Search for the cell housing the specified text and yield its (X, Y) center coordinate. 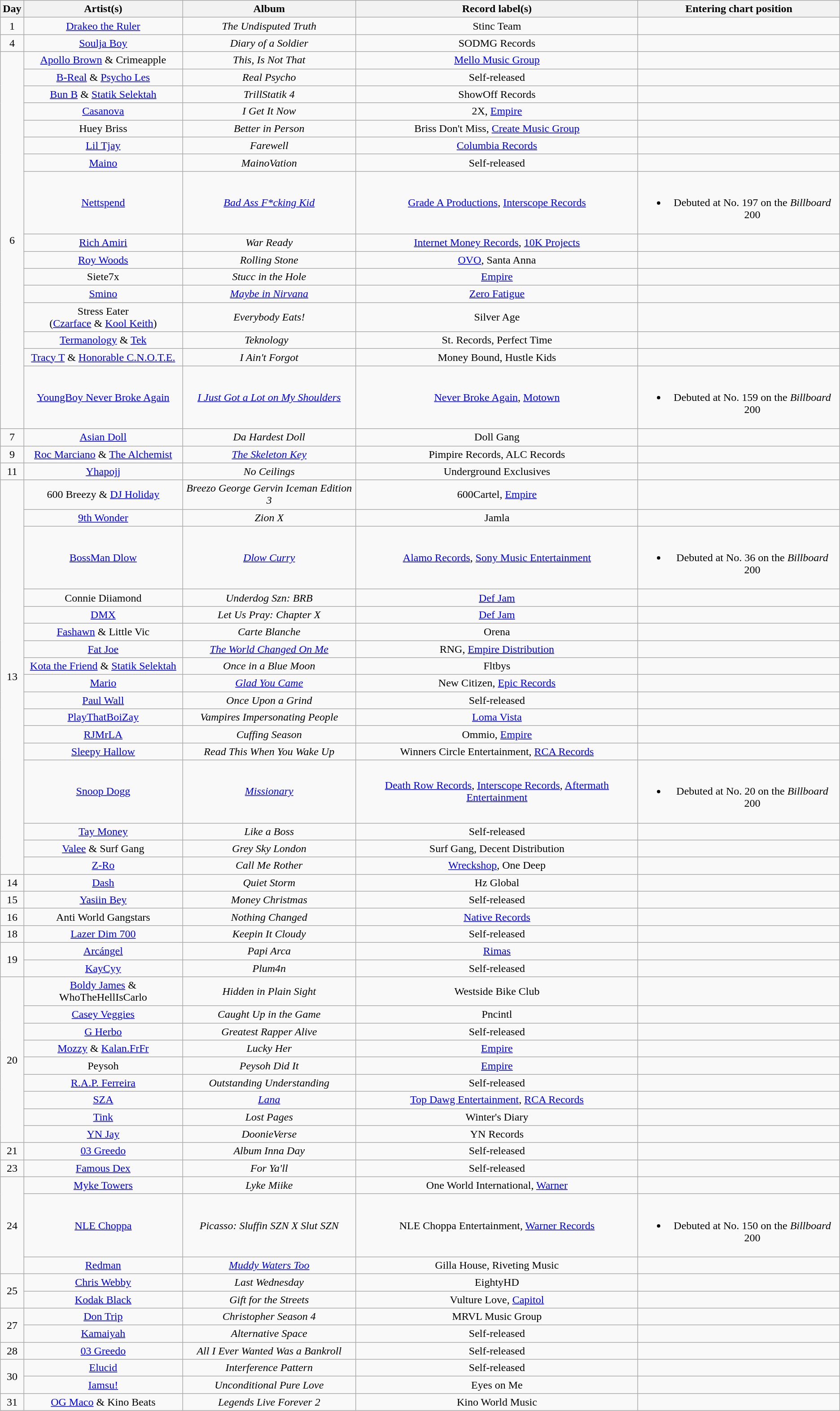
Bad Ass F*cking Kid (269, 202)
War Ready (269, 242)
Real Psycho (269, 77)
Internet Money Records, 10K Projects (497, 242)
PlayThatBoiZay (103, 717)
Redman (103, 1265)
Don Trip (103, 1317)
2X, Empire (497, 111)
Rich Amiri (103, 242)
Once Upon a Grind (269, 700)
Fat Joe (103, 649)
Maino (103, 163)
Carte Blanche (269, 632)
Breezo George Gervin Iceman Edition 3 (269, 495)
Paul Wall (103, 700)
Money Christmas (269, 900)
Missionary (269, 791)
25 (12, 1291)
Termanology & Tek (103, 340)
BossMan Dlow (103, 558)
Z-Ro (103, 866)
R.A.P. Ferreira (103, 1083)
YN Records (497, 1134)
14 (12, 883)
Interference Pattern (269, 1368)
Arcángel (103, 951)
Papi Arca (269, 951)
23 (12, 1168)
20 (12, 1060)
Picasso: Sluffin SZN X Slut SZN (269, 1225)
18 (12, 934)
Quiet Storm (269, 883)
Stucc in the Hole (269, 277)
Glad You Came (269, 683)
4 (12, 43)
Apollo Brown & Crimeapple (103, 60)
Outstanding Understanding (269, 1083)
Westside Bike Club (497, 991)
Casey Veggies (103, 1015)
Top Dawg Entertainment, RCA Records (497, 1100)
Record label(s) (497, 9)
Chris Webby (103, 1282)
Maybe in Nirvana (269, 294)
Elucid (103, 1368)
Everybody Eats! (269, 317)
Snoop Dogg (103, 791)
28 (12, 1351)
Drakeo the Ruler (103, 26)
Entering chart position (739, 9)
Anti World Gangstars (103, 917)
Nothing Changed (269, 917)
24 (12, 1225)
Sleepy Hallow (103, 752)
Like a Boss (269, 831)
Mario (103, 683)
Debuted at No. 36 on the Billboard 200 (739, 558)
Bun B & Statik Selektah (103, 94)
Asian Doll (103, 437)
Tracy T & Honorable C.N.O.T.E. (103, 357)
Kodak Black (103, 1300)
Stinc Team (497, 26)
6 (12, 240)
OG Maco & Kino Beats (103, 1402)
Death Row Records, Interscope Records, Aftermath Entertainment (497, 791)
Kino World Music (497, 1402)
21 (12, 1151)
Unconditional Pure Love (269, 1385)
Day (12, 9)
Album Inna Day (269, 1151)
Lost Pages (269, 1117)
Gift for the Streets (269, 1300)
Winners Circle Entertainment, RCA Records (497, 752)
Boldy James & WhoTheHellIsCarlo (103, 991)
One World International, Warner (497, 1185)
15 (12, 900)
DMX (103, 615)
Jamla (497, 518)
YoungBoy Never Broke Again (103, 397)
Muddy Waters Too (269, 1265)
Loma Vista (497, 717)
Dash (103, 883)
Tay Money (103, 831)
Huey Briss (103, 128)
600 Breezy & DJ Holiday (103, 495)
Valee & Surf Gang (103, 848)
Vampires Impersonating People (269, 717)
MainoVation (269, 163)
St. Records, Perfect Time (497, 340)
Plum4n (269, 968)
Keepin It Cloudy (269, 934)
Da Hardest Doll (269, 437)
Connie Diiamond (103, 598)
Myke Towers (103, 1185)
Debuted at No. 20 on the Billboard 200 (739, 791)
7 (12, 437)
B-Real & Psycho Les (103, 77)
Rolling Stone (269, 260)
The World Changed On Me (269, 649)
Kamaiyah (103, 1334)
YN Jay (103, 1134)
Roy Woods (103, 260)
SZA (103, 1100)
Columbia Records (497, 145)
Wreckshop, One Deep (497, 866)
This, Is Not That (269, 60)
Stress Eater (Czarface & Kool Keith) (103, 317)
Fltbys (497, 666)
Christopher Season 4 (269, 1317)
Alternative Space (269, 1334)
Rimas (497, 951)
Lil Tjay (103, 145)
Caught Up in the Game (269, 1015)
Call Me Rother (269, 866)
EightyHD (497, 1282)
Cuffing Season (269, 734)
Yhapojj (103, 471)
Peysoh (103, 1066)
Pncintl (497, 1015)
Briss Don't Miss, Create Music Group (497, 128)
DoonieVerse (269, 1134)
Money Bound, Hustle Kids (497, 357)
Pimpire Records, ALC Records (497, 454)
Native Records (497, 917)
G Herbo (103, 1032)
Lucky Her (269, 1049)
I Get It Now (269, 111)
Fashawn & Little Vic (103, 632)
Tink (103, 1117)
Doll Gang (497, 437)
NLE Choppa (103, 1225)
Once in a Blue Moon (269, 666)
Iamsu! (103, 1385)
Siete7x (103, 277)
Casanova (103, 111)
Soulja Boy (103, 43)
Surf Gang, Decent Distribution (497, 848)
Last Wednesday (269, 1282)
Legends Live Forever 2 (269, 1402)
Debuted at No. 159 on the Billboard 200 (739, 397)
Underdog Szn: BRB (269, 598)
ShowOff Records (497, 94)
27 (12, 1325)
Ommio, Empire (497, 734)
Nettspend (103, 202)
31 (12, 1402)
30 (12, 1376)
Dlow Curry (269, 558)
I Just Got a Lot on My Shoulders (269, 397)
Artist(s) (103, 9)
9th Wonder (103, 518)
Never Broke Again, Motown (497, 397)
Winter's Diary (497, 1117)
Greatest Rapper Alive (269, 1032)
Famous Dex (103, 1168)
All I Ever Wanted Was a Bankroll (269, 1351)
Lazer Dim 700 (103, 934)
Alamo Records, Sony Music Entertainment (497, 558)
RNG, Empire Distribution (497, 649)
Smino (103, 294)
Let Us Pray: Chapter X (269, 615)
Debuted at No. 197 on the Billboard 200 (739, 202)
Zero Fatigue (497, 294)
1 (12, 26)
Farewell (269, 145)
TrillStatik 4 (269, 94)
Kota the Friend & Statik Selektah (103, 666)
For Ya'll (269, 1168)
Grade A Productions, Interscope Records (497, 202)
9 (12, 454)
MRVL Music Group (497, 1317)
600Cartel, Empire (497, 495)
SODMG Records (497, 43)
11 (12, 471)
Read This When You Wake Up (269, 752)
Eyes on Me (497, 1385)
Diary of a Soldier (269, 43)
Lyke Miike (269, 1185)
Gilla House, Riveting Music (497, 1265)
New Citizen, Epic Records (497, 683)
The Undisputed Truth (269, 26)
Lana (269, 1100)
Debuted at No. 150 on the Billboard 200 (739, 1225)
RJMrLA (103, 734)
Hidden in Plain Sight (269, 991)
Yasiin Bey (103, 900)
The Skeleton Key (269, 454)
Underground Exclusives (497, 471)
Album (269, 9)
No Ceilings (269, 471)
Teknology (269, 340)
13 (12, 677)
Silver Age (497, 317)
19 (12, 959)
I Ain't Forgot (269, 357)
Vulture Love, Capitol (497, 1300)
Grey Sky London (269, 848)
Mozzy & Kalan.FrFr (103, 1049)
KayCyy (103, 968)
Mello Music Group (497, 60)
Zion X (269, 518)
Better in Person (269, 128)
16 (12, 917)
OVO, Santa Anna (497, 260)
Peysoh Did It (269, 1066)
NLE Choppa Entertainment, Warner Records (497, 1225)
Hz Global (497, 883)
Orena (497, 632)
Roc Marciano & The Alchemist (103, 454)
